From the cell containing the given text, extract its center point as (X, Y) coordinate. 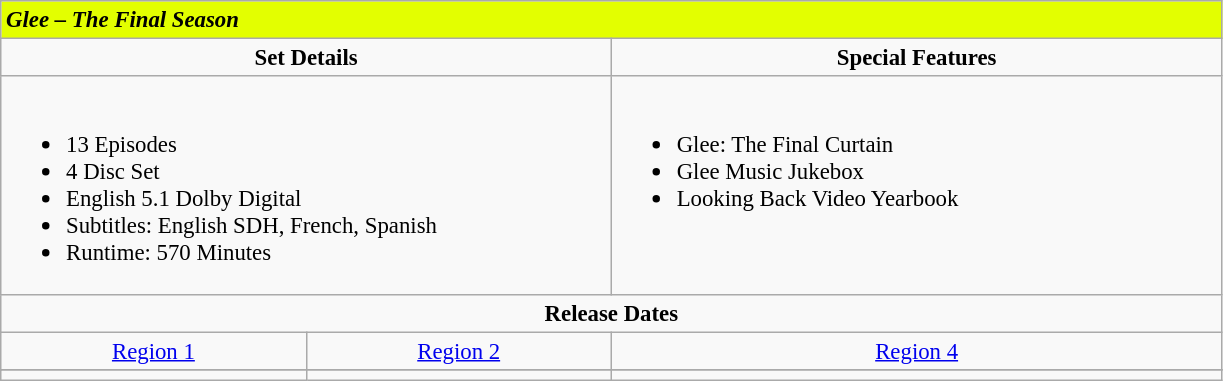
Special Features (916, 58)
Region 1 (154, 351)
13 Episodes4 Disc SetEnglish 5.1 Dolby DigitalSubtitles: English SDH, French, SpanishRuntime: 570 Minutes (306, 185)
Region 4 (916, 351)
Glee – The Final Season (612, 20)
Region 2 (458, 351)
Glee: The Final CurtainGlee Music JukeboxLooking Back Video Yearbook (916, 185)
Set Details (306, 58)
Release Dates (612, 313)
